For the text-containing cell, return its midpoint in (x, y) coordinate format. 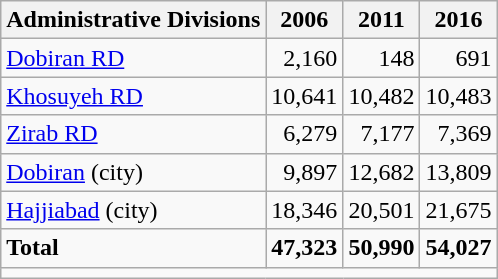
Total (134, 248)
10,641 (304, 96)
2006 (304, 20)
148 (382, 58)
2016 (458, 20)
7,177 (382, 134)
Administrative Divisions (134, 20)
20,501 (382, 210)
2,160 (304, 58)
Hajjiabad (city) (134, 210)
13,809 (458, 172)
691 (458, 58)
2011 (382, 20)
6,279 (304, 134)
7,369 (458, 134)
47,323 (304, 248)
12,682 (382, 172)
21,675 (458, 210)
Zirab RD (134, 134)
Khosuyeh RD (134, 96)
Dobiran (city) (134, 172)
10,482 (382, 96)
18,346 (304, 210)
Dobiran RD (134, 58)
54,027 (458, 248)
9,897 (304, 172)
50,990 (382, 248)
10,483 (458, 96)
